Output the (X, Y) coordinate of the center of the cell containing the given text.  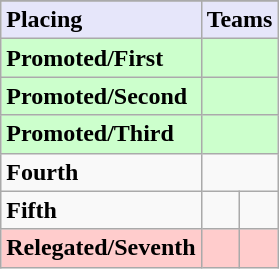
Fourth (101, 172)
Relegated/Seventh (101, 248)
Fifth (101, 210)
Promoted/Second (101, 96)
Placing (101, 20)
Promoted/Third (101, 134)
Promoted/First (101, 58)
Teams (240, 20)
